Identify which cell holds the provided text, then report its [x, y] central coordinate. 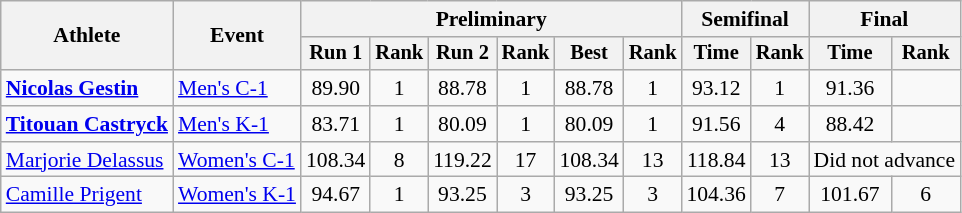
Run 1 [336, 54]
88.42 [850, 124]
89.90 [336, 88]
94.67 [336, 195]
17 [526, 160]
Marjorie Delassus [87, 160]
6 [926, 195]
Nicolas Gestin [87, 88]
91.36 [850, 88]
93.12 [716, 88]
Athlete [87, 36]
Run 2 [462, 54]
Men's C-1 [237, 88]
83.71 [336, 124]
Titouan Castryck [87, 124]
Event [237, 36]
118.84 [716, 160]
91.56 [716, 124]
101.67 [850, 195]
Final [884, 19]
Semifinal [744, 19]
8 [399, 160]
Camille Prigent [87, 195]
Men's K-1 [237, 124]
Best [588, 54]
104.36 [716, 195]
Women's C-1 [237, 160]
Women's K-1 [237, 195]
7 [780, 195]
119.22 [462, 160]
4 [780, 124]
Preliminary [491, 19]
Did not advance [884, 160]
